Return the [X, Y] coordinate for the center point of the cell that contains the specified text.  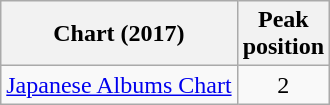
Peakposition [283, 34]
Japanese Albums Chart [119, 85]
2 [283, 85]
Chart (2017) [119, 34]
